For the text-containing cell, return its midpoint in [x, y] coordinate format. 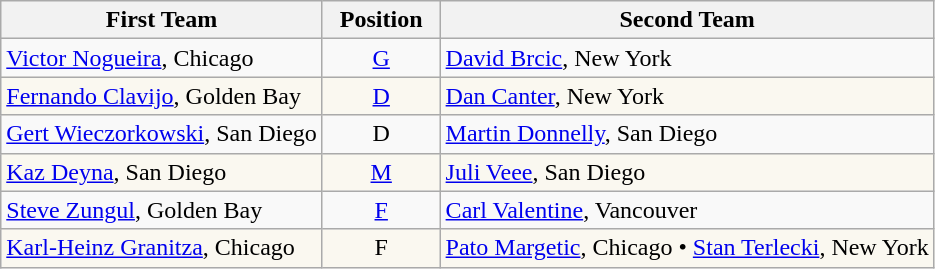
Dan Canter, New York [687, 96]
Position [381, 20]
Fernando Clavijo, Golden Bay [162, 96]
David Brcic, New York [687, 58]
Second Team [687, 20]
G [381, 58]
M [381, 172]
Gert Wieczorkowski, San Diego [162, 134]
Juli Veee, San Diego [687, 172]
Carl Valentine, Vancouver [687, 210]
Pato Margetic, Chicago • Stan Terlecki, New York [687, 248]
Kaz Deyna, San Diego [162, 172]
Victor Nogueira, Chicago [162, 58]
Steve Zungul, Golden Bay [162, 210]
Karl-Heinz Granitza, Chicago [162, 248]
First Team [162, 20]
Martin Donnelly, San Diego [687, 134]
